Return [x, y] of the center of cell containing provided text 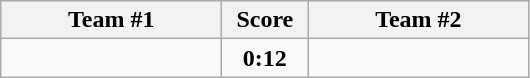
Team #1 [112, 20]
Score [265, 20]
Team #2 [418, 20]
0:12 [265, 58]
